Capture the cell that displays the provided text and extract its [x, y] central coordinate. 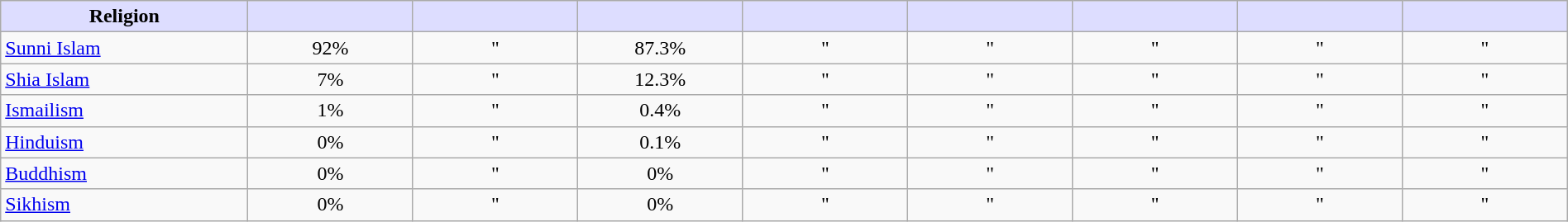
Religion [124, 17]
Ismailism [124, 111]
0.4% [660, 111]
Sunni Islam [124, 48]
7% [331, 79]
12.3% [660, 79]
92% [331, 48]
1% [331, 111]
Hinduism [124, 142]
0.1% [660, 142]
87.3% [660, 48]
Shia Islam [124, 79]
Buddhism [124, 173]
Sikhism [124, 205]
